From the cell containing the given text, extract its center point as [x, y] coordinate. 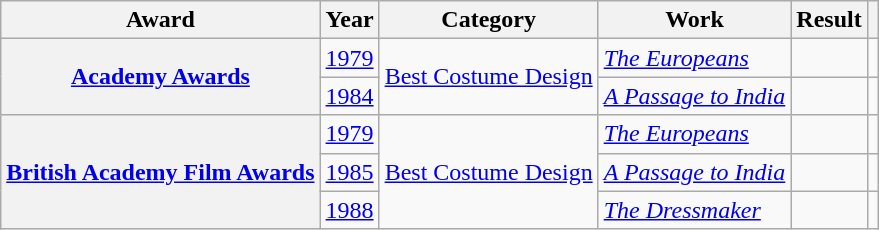
British Academy Film Awards [160, 172]
The Dressmaker [694, 210]
Year [350, 20]
Academy Awards [160, 77]
Category [488, 20]
1985 [350, 172]
Work [694, 20]
1988 [350, 210]
Award [160, 20]
Result [829, 20]
1984 [350, 96]
